Identify which cell holds the provided text, then report its [x, y] central coordinate. 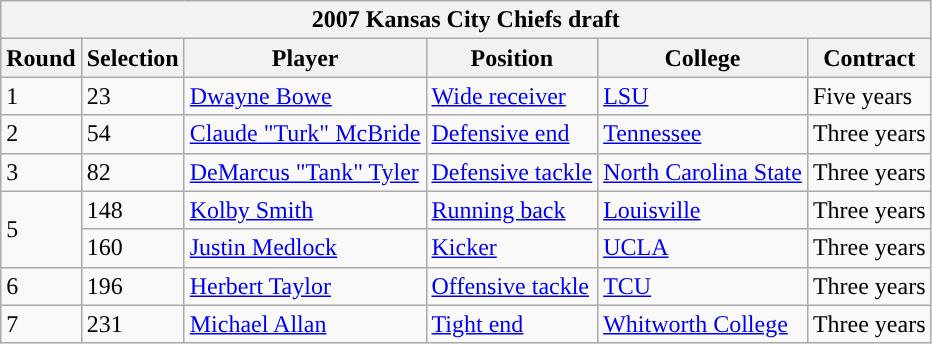
6 [41, 286]
82 [132, 172]
DeMarcus "Tank" Tyler [305, 172]
231 [132, 324]
160 [132, 248]
148 [132, 210]
Tight end [512, 324]
5 [41, 229]
TCU [703, 286]
Michael Allan [305, 324]
54 [132, 134]
Five years [869, 96]
Round [41, 58]
3 [41, 172]
North Carolina State [703, 172]
1 [41, 96]
Defensive end [512, 134]
7 [41, 324]
Herbert Taylor [305, 286]
Claude "Turk" McBride [305, 134]
23 [132, 96]
Position [512, 58]
Kicker [512, 248]
LSU [703, 96]
College [703, 58]
Dwayne Bowe [305, 96]
Wide receiver [512, 96]
Whitworth College [703, 324]
Offensive tackle [512, 286]
Player [305, 58]
Kolby Smith [305, 210]
Louisville [703, 210]
UCLA [703, 248]
Defensive tackle [512, 172]
Selection [132, 58]
Justin Medlock [305, 248]
196 [132, 286]
2007 Kansas City Chiefs draft [466, 20]
Tennessee [703, 134]
Running back [512, 210]
Contract [869, 58]
2 [41, 134]
